Pinpoint the cell where the given text exists, returning its [X, Y] midpoint coordinate. 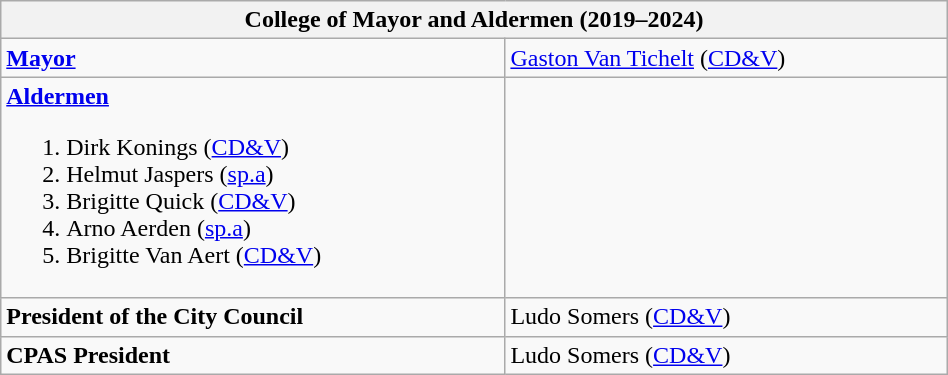
College of Mayor and Aldermen (2019–2024) [474, 20]
AldermenDirk Konings (CD&V)Helmut Jaspers (sp.a)Brigitte Quick (CD&V)Arno Aerden (sp.a)Brigitte Van Aert (CD&V) [253, 188]
CPAS President [253, 355]
Gaston Van Tichelt (CD&V) [726, 58]
President of the City Council [253, 317]
Mayor [253, 58]
